Find where the given text appears and provide that cell's center as [x, y] coordinate. 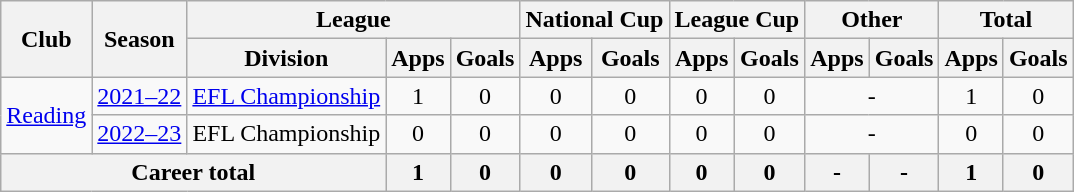
Career total [194, 172]
2022–23 [140, 134]
League Cup [737, 20]
Season [140, 39]
Club [46, 39]
2021–22 [140, 96]
Other [872, 20]
Total [1006, 20]
Division [286, 58]
League [354, 20]
National Cup [594, 20]
Reading [46, 115]
